Extract the [x, y] coordinate from the center of the cell holding the provided text.  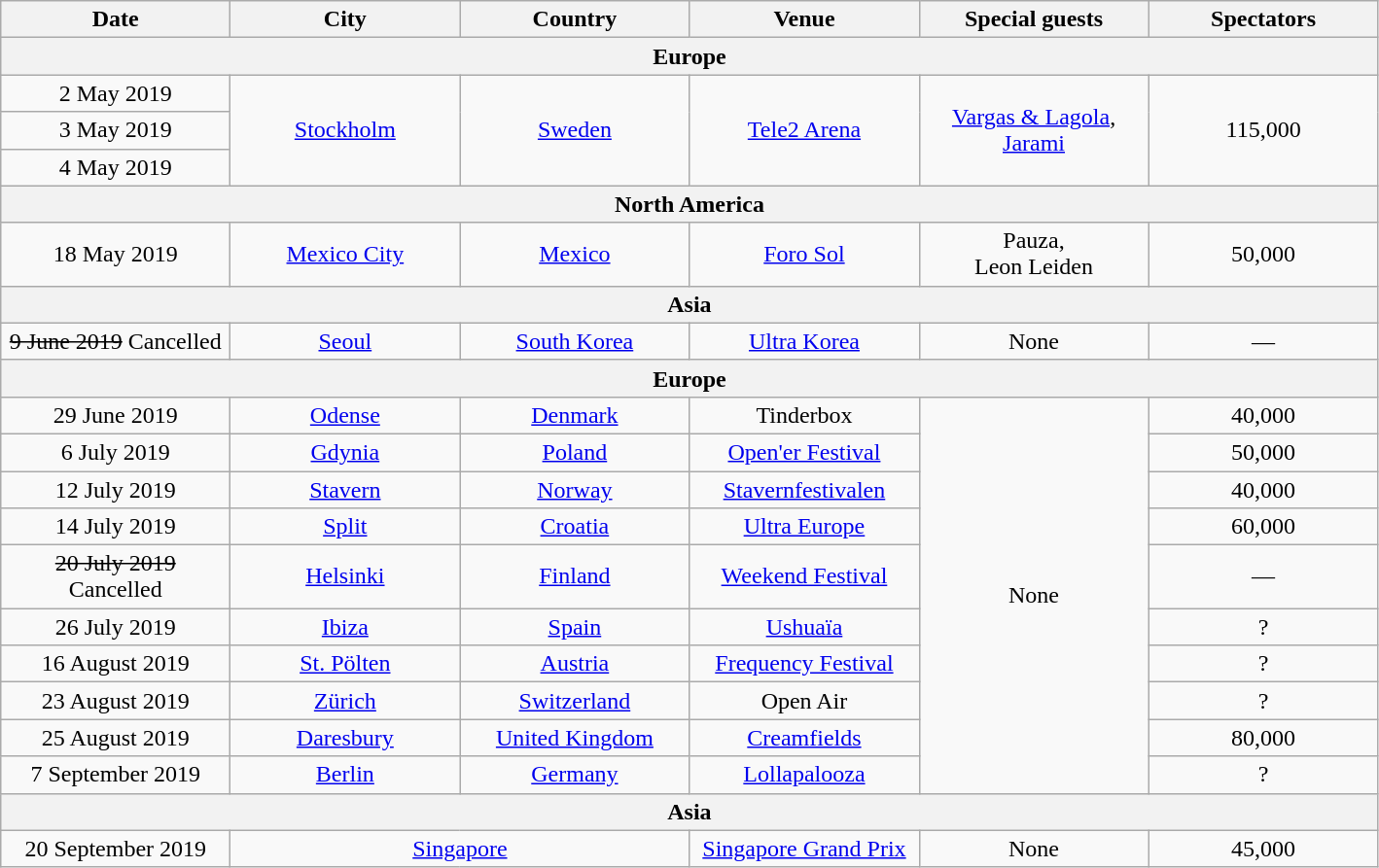
City [345, 19]
Seoul [345, 341]
United Kingdom [575, 738]
Denmark [575, 415]
Ultra Europe [804, 527]
Poland [575, 452]
20 July 2019 Cancelled [116, 577]
Split [345, 527]
25 August 2019 [116, 738]
Special guests [1034, 19]
Foro Sol [804, 255]
60,000 [1263, 527]
Singapore [460, 849]
Tinderbox [804, 415]
Finland [575, 577]
Frequency Festival [804, 664]
North America [689, 204]
Spectators [1263, 19]
Mexico City [345, 255]
Ibiza [345, 627]
Austria [575, 664]
Mexico [575, 255]
St. Pölten [345, 664]
Singapore Grand Prix [804, 849]
South Korea [575, 341]
Berlin [345, 775]
Ultra Korea [804, 341]
Germany [575, 775]
6 July 2019 [116, 452]
3 May 2019 [116, 130]
Sweden [575, 130]
20 September 2019 [116, 849]
Lollapalooza [804, 775]
Pauza,Leon Leiden [1034, 255]
Croatia [575, 527]
Date [116, 19]
115,000 [1263, 130]
Creamfields [804, 738]
18 May 2019 [116, 255]
16 August 2019 [116, 664]
14 July 2019 [116, 527]
Switzerland [575, 701]
Weekend Festival [804, 577]
Venue [804, 19]
Norway [575, 489]
Open Air [804, 701]
29 June 2019 [116, 415]
Ushuaïa [804, 627]
4 May 2019 [116, 167]
Odense [345, 415]
26 July 2019 [116, 627]
7 September 2019 [116, 775]
Country [575, 19]
Stockholm [345, 130]
Vargas & Lagola,Jarami [1034, 130]
Spain [575, 627]
Open'er Festival [804, 452]
9 June 2019 Cancelled [116, 341]
Gdynia [345, 452]
23 August 2019 [116, 701]
2 May 2019 [116, 93]
45,000 [1263, 849]
80,000 [1263, 738]
Helsinki [345, 577]
Daresbury [345, 738]
Zürich [345, 701]
Stavern [345, 489]
Stavernfestivalen [804, 489]
Tele2 Arena [804, 130]
12 July 2019 [116, 489]
